Return the [X, Y] coordinate for the center point of the cell that contains the specified text.  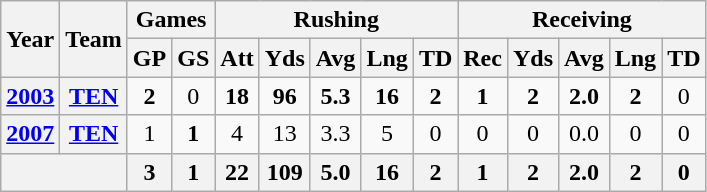
3 [149, 172]
109 [284, 172]
2007 [30, 134]
18 [237, 96]
GS [194, 58]
4 [237, 134]
96 [284, 96]
Team [94, 39]
GP [149, 58]
3.3 [336, 134]
2003 [30, 96]
Receiving [582, 20]
Games [170, 20]
Year [30, 39]
Att [237, 58]
5 [387, 134]
5.0 [336, 172]
5.3 [336, 96]
Rec [483, 58]
0.0 [584, 134]
22 [237, 172]
13 [284, 134]
Rushing [336, 20]
